Detect which cell encompasses the target text, then output its (x, y) center coordinate. 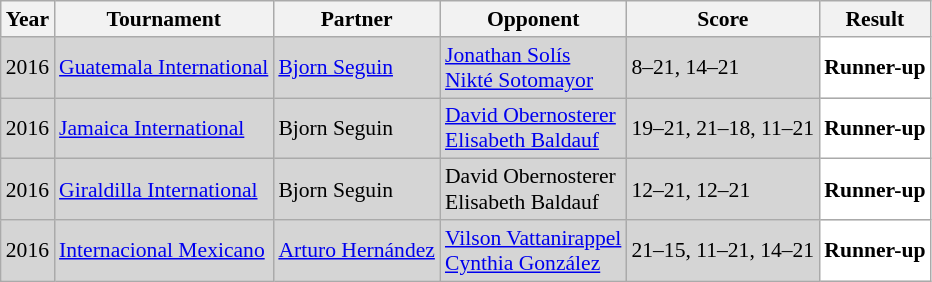
12–21, 12–21 (722, 190)
Vilson Vattanirappel Cynthia González (533, 250)
Score (722, 19)
Opponent (533, 19)
Arturo Hernández (356, 250)
Giraldilla International (164, 190)
21–15, 11–21, 14–21 (722, 250)
Result (874, 19)
Jamaica International (164, 128)
Guatemala International (164, 68)
Year (28, 19)
Tournament (164, 19)
8–21, 14–21 (722, 68)
19–21, 21–18, 11–21 (722, 128)
Partner (356, 19)
Internacional Mexicano (164, 250)
Jonathan Solís Nikté Sotomayor (533, 68)
